Output the (X, Y) coordinate of the center of the cell containing the given text.  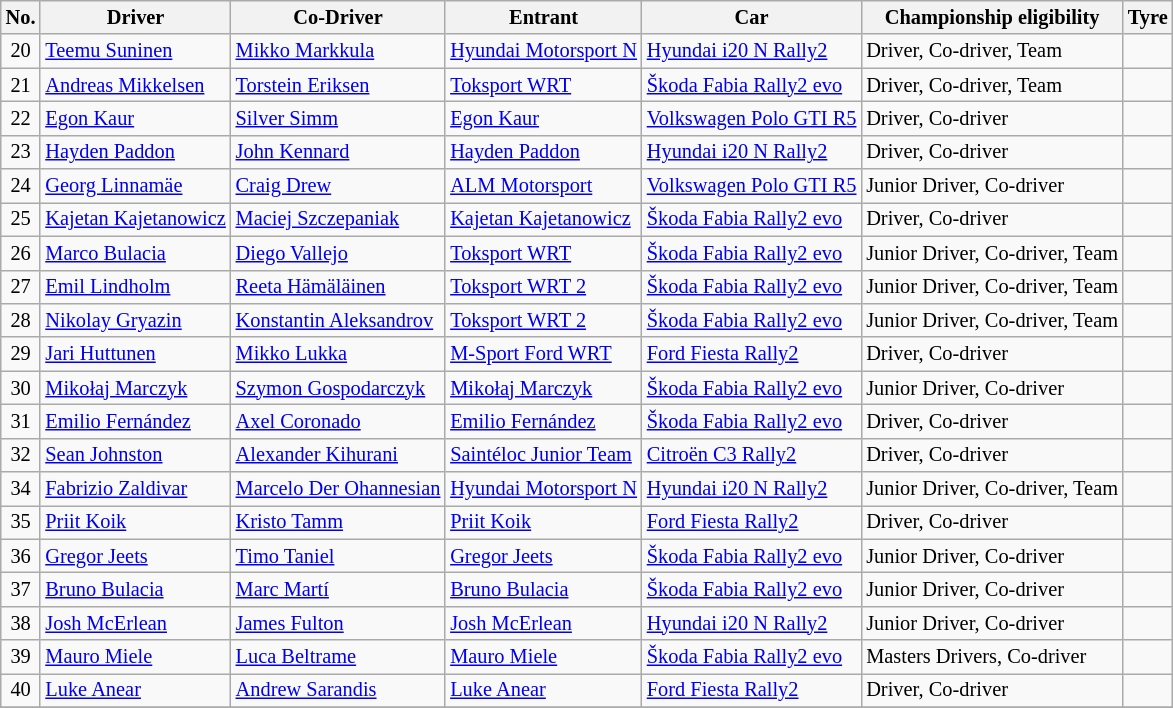
Timo Taniel (338, 556)
Andreas Mikkelsen (135, 85)
Citroën C3 Rally2 (752, 455)
22 (21, 118)
Co-Driver (338, 17)
28 (21, 320)
Marcelo Der Ohannesian (338, 489)
30 (21, 388)
40 (21, 690)
Saintéloc Junior Team (544, 455)
Emil Lindholm (135, 287)
John Kennard (338, 152)
24 (21, 186)
Kristo Tamm (338, 522)
Szymon Gospodarczyk (338, 388)
27 (21, 287)
23 (21, 152)
ALM Motorsport (544, 186)
Nikolay Gryazin (135, 320)
39 (21, 657)
Mikko Markkula (338, 51)
Marc Martí (338, 589)
35 (21, 522)
Maciej Szczepaniak (338, 219)
32 (21, 455)
Masters Drivers, Co-driver (992, 657)
No. (21, 17)
Diego Vallejo (338, 253)
Driver (135, 17)
Craig Drew (338, 186)
Teemu Suninen (135, 51)
Torstein Eriksen (338, 85)
Fabrizio Zaldivar (135, 489)
31 (21, 421)
20 (21, 51)
Andrew Sarandis (338, 690)
Alexander Kihurani (338, 455)
Silver Simm (338, 118)
26 (21, 253)
Championship eligibility (992, 17)
Luca Beltrame (338, 657)
37 (21, 589)
Mikko Lukka (338, 354)
Georg Linnamäe (135, 186)
Reeta Hämäläinen (338, 287)
38 (21, 623)
34 (21, 489)
Konstantin Aleksandrov (338, 320)
M-Sport Ford WRT (544, 354)
21 (21, 85)
Axel Coronado (338, 421)
Jari Huttunen (135, 354)
Tyre (1148, 17)
Entrant (544, 17)
Sean Johnston (135, 455)
Marco Bulacia (135, 253)
29 (21, 354)
36 (21, 556)
James Fulton (338, 623)
Car (752, 17)
25 (21, 219)
